Find where the given text appears and provide that cell's center as [x, y] coordinate. 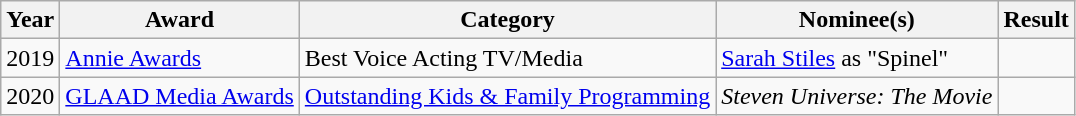
Steven Universe: The Movie [857, 96]
Best Voice Acting TV/Media [507, 58]
Year [30, 20]
Result [1036, 20]
2019 [30, 58]
GLAAD Media Awards [180, 96]
Award [180, 20]
Annie Awards [180, 58]
2020 [30, 96]
Outstanding Kids & Family Programming [507, 96]
Nominee(s) [857, 20]
Category [507, 20]
Sarah Stiles as "Spinel" [857, 58]
